Locate the cell with the specified text and output its [X, Y] center coordinate. 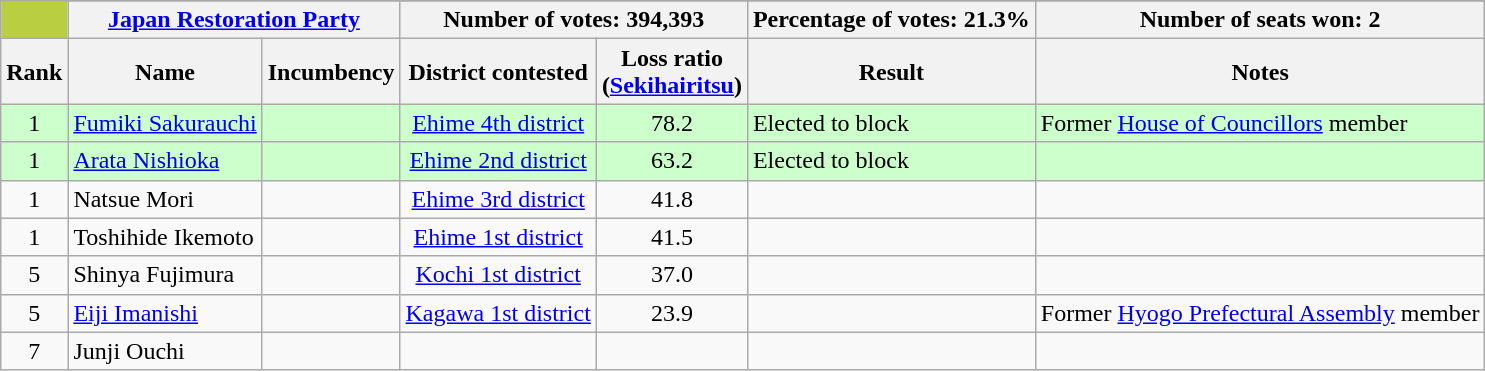
41.5 [672, 237]
Junji Ouchi [165, 351]
Former Hyogo Prefectural Assembly member [1260, 313]
Eiji Imanishi [165, 313]
Fumiki Sakurauchi [165, 123]
District contested [498, 72]
Incumbency [331, 72]
78.2 [672, 123]
Ehime 3rd district [498, 199]
41.8 [672, 199]
Number of seats won: 2 [1260, 20]
Notes [1260, 72]
Toshihide Ikemoto [165, 237]
Former House of Councillors member [1260, 123]
7 [34, 351]
Arata Nishioka [165, 161]
Percentage of votes: 21.3% [891, 20]
Loss ratio(Sekihairitsu) [672, 72]
Ehime 1st district [498, 237]
Shinya Fujimura [165, 275]
Ehime 2nd district [498, 161]
63.2 [672, 161]
Kagawa 1st district [498, 313]
Natsue Mori [165, 199]
Kochi 1st district [498, 275]
37.0 [672, 275]
Rank [34, 72]
Result [891, 72]
Number of votes: 394,393 [574, 20]
Name [165, 72]
Ehime 4th district [498, 123]
23.9 [672, 313]
Japan Restoration Party [234, 20]
